Scan for the cell matching the given text and deliver its (X, Y) coordinate at center. 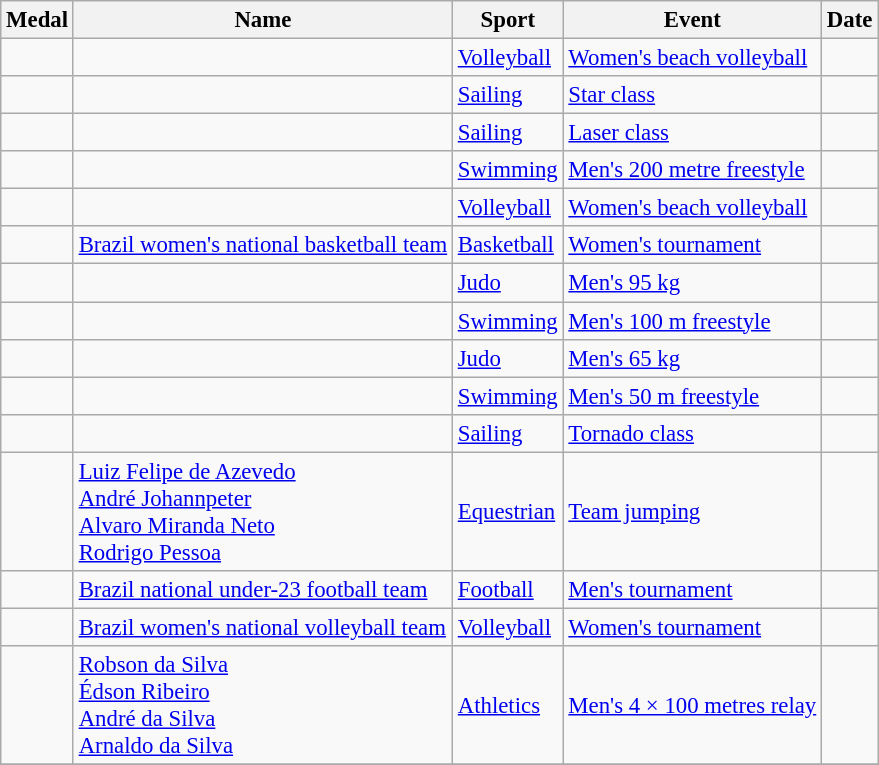
Men's 200 metre freestyle (692, 170)
Luiz Felipe de AzevedoAndré JohannpeterAlvaro Miranda NetoRodrigo Pessoa (262, 512)
Men's tournament (692, 590)
Men's 95 kg (692, 283)
Athletics (508, 706)
Brazil women's national basketball team (262, 245)
Event (692, 20)
Tornado class (692, 433)
Laser class (692, 133)
Robson da SilvaÉdson RibeiroAndré da SilvaArnaldo da Silva (262, 706)
Sport (508, 20)
Football (508, 590)
Brazil national under-23 football team (262, 590)
Star class (692, 95)
Men's 100 m freestyle (692, 321)
Men's 50 m freestyle (692, 396)
Men's 65 kg (692, 358)
Men's 4 × 100 metres relay (692, 706)
Brazil women's national volleyball team (262, 627)
Date (850, 20)
Name (262, 20)
Team jumping (692, 512)
Equestrian (508, 512)
Basketball (508, 245)
Medal (38, 20)
